From the cell containing the given text, extract its center point as [x, y] coordinate. 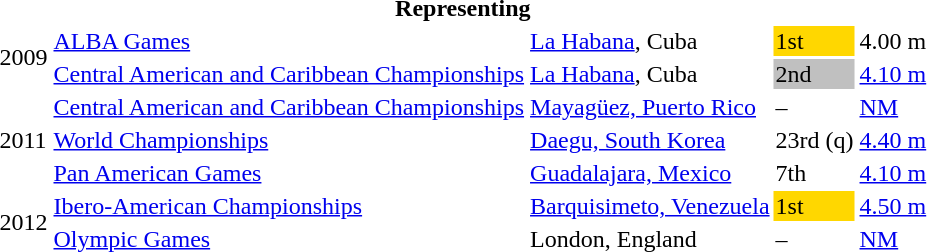
Barquisimeto, Venezuela [650, 206]
Guadalajara, Mexico [650, 173]
World Championships [289, 140]
7th [814, 173]
Ibero-American Championships [289, 206]
2nd [814, 74]
Mayagüez, Puerto Rico [650, 107]
– [814, 107]
ALBA Games [289, 41]
Daegu, South Korea [650, 140]
Pan American Games [289, 173]
23rd (q) [814, 140]
